Extract the [x, y] coordinate from the center of the cell holding the provided text.  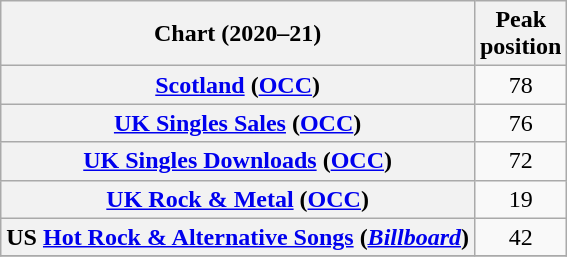
72 [520, 161]
76 [520, 123]
Chart (2020–21) [238, 34]
42 [520, 237]
78 [520, 85]
US Hot Rock & Alternative Songs (Billboard) [238, 237]
19 [520, 199]
UK Singles Sales (OCC) [238, 123]
Scotland (OCC) [238, 85]
UK Rock & Metal (OCC) [238, 199]
UK Singles Downloads (OCC) [238, 161]
Peakposition [520, 34]
